Search for the cell housing the specified text and yield its [X, Y] center coordinate. 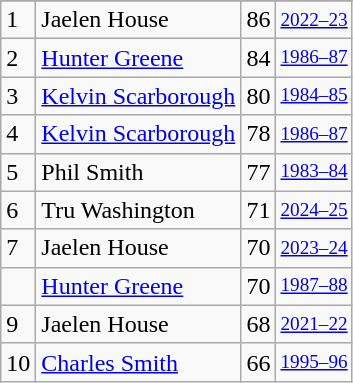
1 [18, 20]
4 [18, 134]
80 [258, 96]
3 [18, 96]
Charles Smith [138, 362]
86 [258, 20]
1984–85 [314, 96]
7 [18, 248]
66 [258, 362]
Tru Washington [138, 210]
2022–23 [314, 20]
5 [18, 172]
84 [258, 58]
9 [18, 324]
6 [18, 210]
2024–25 [314, 210]
2 [18, 58]
1995–96 [314, 362]
Phil Smith [138, 172]
77 [258, 172]
2021–22 [314, 324]
2023–24 [314, 248]
1983–84 [314, 172]
68 [258, 324]
78 [258, 134]
10 [18, 362]
1987–88 [314, 286]
71 [258, 210]
